Locate the cell with the specified text and output its [X, Y] center coordinate. 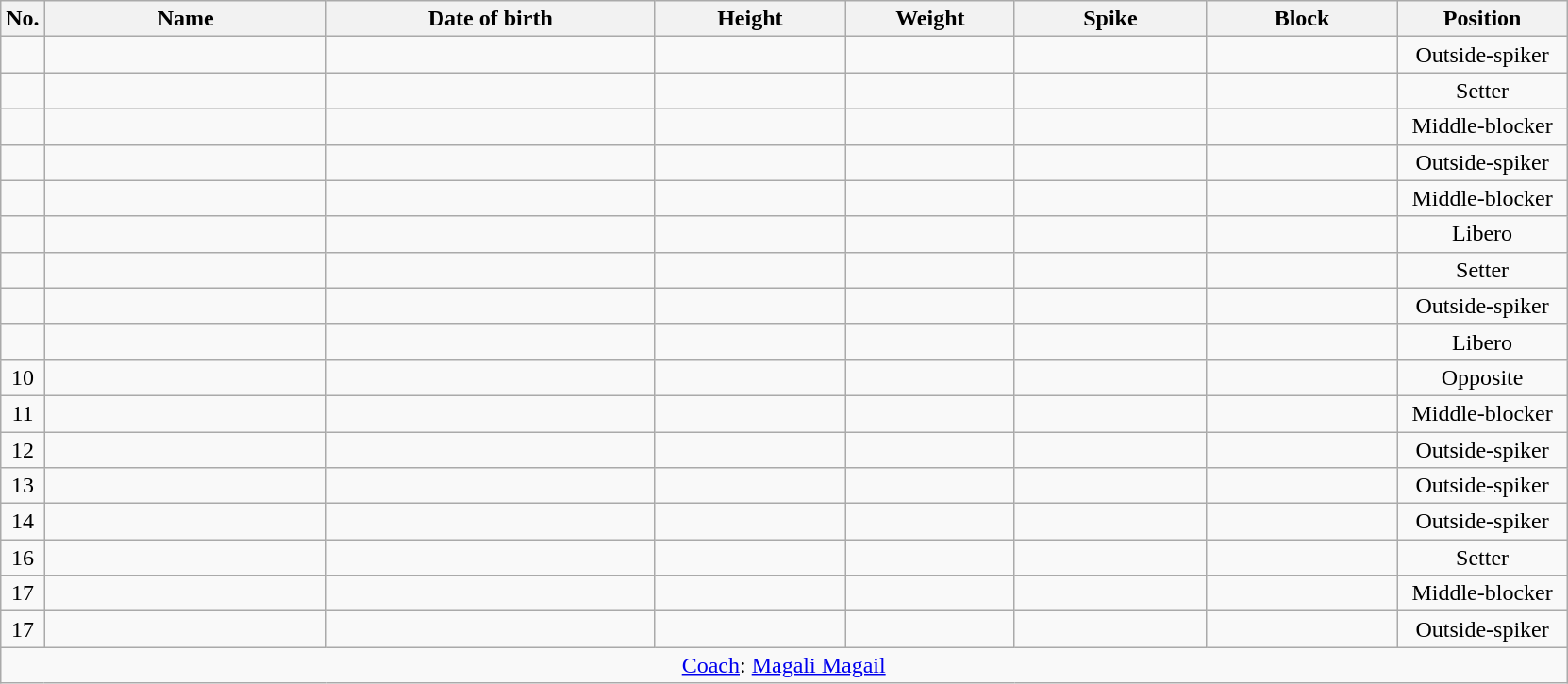
Name [185, 19]
16 [23, 558]
Weight [930, 19]
12 [23, 450]
Spike [1109, 19]
14 [23, 522]
Block [1302, 19]
13 [23, 486]
No. [23, 19]
10 [23, 377]
Position [1483, 19]
Coach: Magali Magail [784, 665]
Opposite [1483, 377]
11 [23, 413]
Date of birth [491, 19]
Height [749, 19]
